Provide the (X, Y) coordinate of the cell's center where the given text is located.  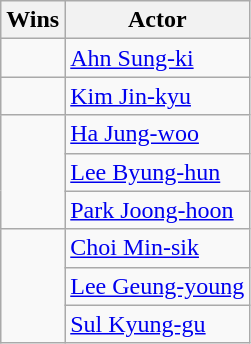
Kim Jin-kyu (158, 96)
Wins (33, 20)
Choi Min-sik (158, 248)
Lee Geung-young (158, 286)
Lee Byung-hun (158, 172)
Actor (158, 20)
Park Joong-hoon (158, 210)
Sul Kyung-gu (158, 324)
Ha Jung-woo (158, 134)
Ahn Sung-ki (158, 58)
